Determine the (x, y) coordinate at the center of the cell enclosing the given text.  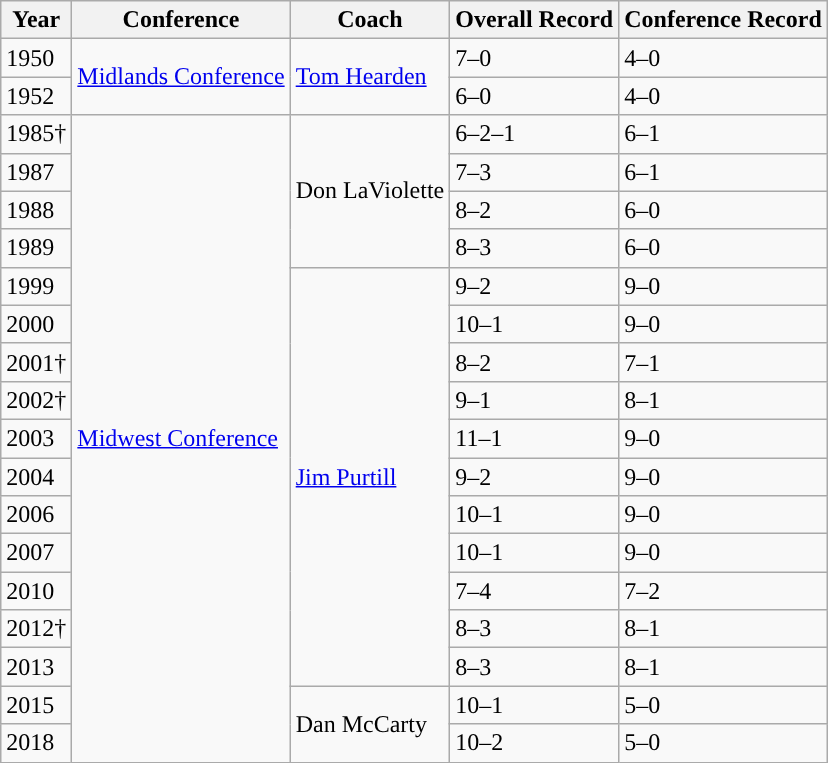
1999 (36, 286)
Dan McCarty (370, 724)
Midlands Conference (181, 77)
2006 (36, 515)
2000 (36, 324)
7–2 (724, 591)
11–1 (534, 438)
2004 (36, 477)
Overall Record (534, 20)
1985† (36, 134)
2015 (36, 705)
2010 (36, 591)
Year (36, 20)
Don LaViolette (370, 191)
1989 (36, 248)
1952 (36, 96)
2007 (36, 553)
Tom Hearden (370, 77)
2018 (36, 743)
10–2 (534, 743)
7–1 (724, 362)
Jim Purtill (370, 476)
1987 (36, 172)
7–3 (534, 172)
Conference (181, 20)
2002† (36, 400)
1950 (36, 58)
2003 (36, 438)
Conference Record (724, 20)
7–0 (534, 58)
Midwest Conference (181, 438)
1988 (36, 210)
2013 (36, 667)
Coach (370, 20)
9–1 (534, 400)
2001† (36, 362)
7–4 (534, 591)
6–2–1 (534, 134)
2012† (36, 629)
